Scan for the cell matching the given text and deliver its (x, y) coordinate at center. 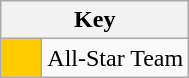
Key (95, 20)
All-Star Team (116, 58)
